Search for the cell housing the specified text and yield its (X, Y) center coordinate. 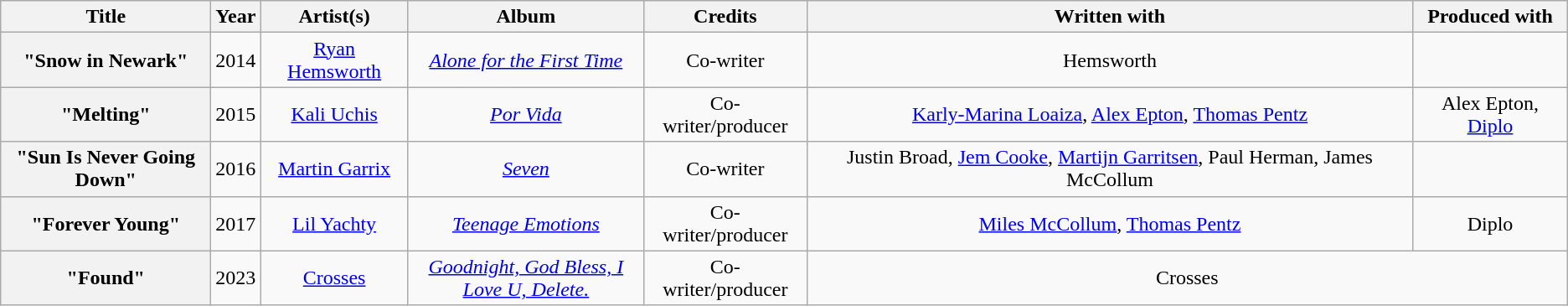
"Found" (106, 278)
Produced with (1491, 17)
"Forever Young" (106, 223)
Seven (526, 169)
Artist(s) (334, 17)
Alex Epton, Diplo (1491, 114)
Karly-Marina Loaiza, Alex Epton, Thomas Pentz (1109, 114)
Album (526, 17)
Martin Garrix (334, 169)
Hemsworth (1109, 60)
Lil Yachty (334, 223)
Teenage Emotions (526, 223)
Written with (1109, 17)
2016 (236, 169)
Ryan Hemsworth (334, 60)
Credits (725, 17)
Goodnight, God Bless, I Love U, Delete. (526, 278)
Title (106, 17)
"Sun Is Never Going Down" (106, 169)
Year (236, 17)
"Melting" (106, 114)
Justin Broad, Jem Cooke, Martijn Garritsen, Paul Herman, James McCollum (1109, 169)
2017 (236, 223)
Kali Uchis (334, 114)
Diplo (1491, 223)
2015 (236, 114)
2023 (236, 278)
Por Vida (526, 114)
Alone for the First Time (526, 60)
2014 (236, 60)
"Snow in Newark" (106, 60)
Miles McCollum, Thomas Pentz (1109, 223)
